For the text-containing cell, return its midpoint in [X, Y] coordinate format. 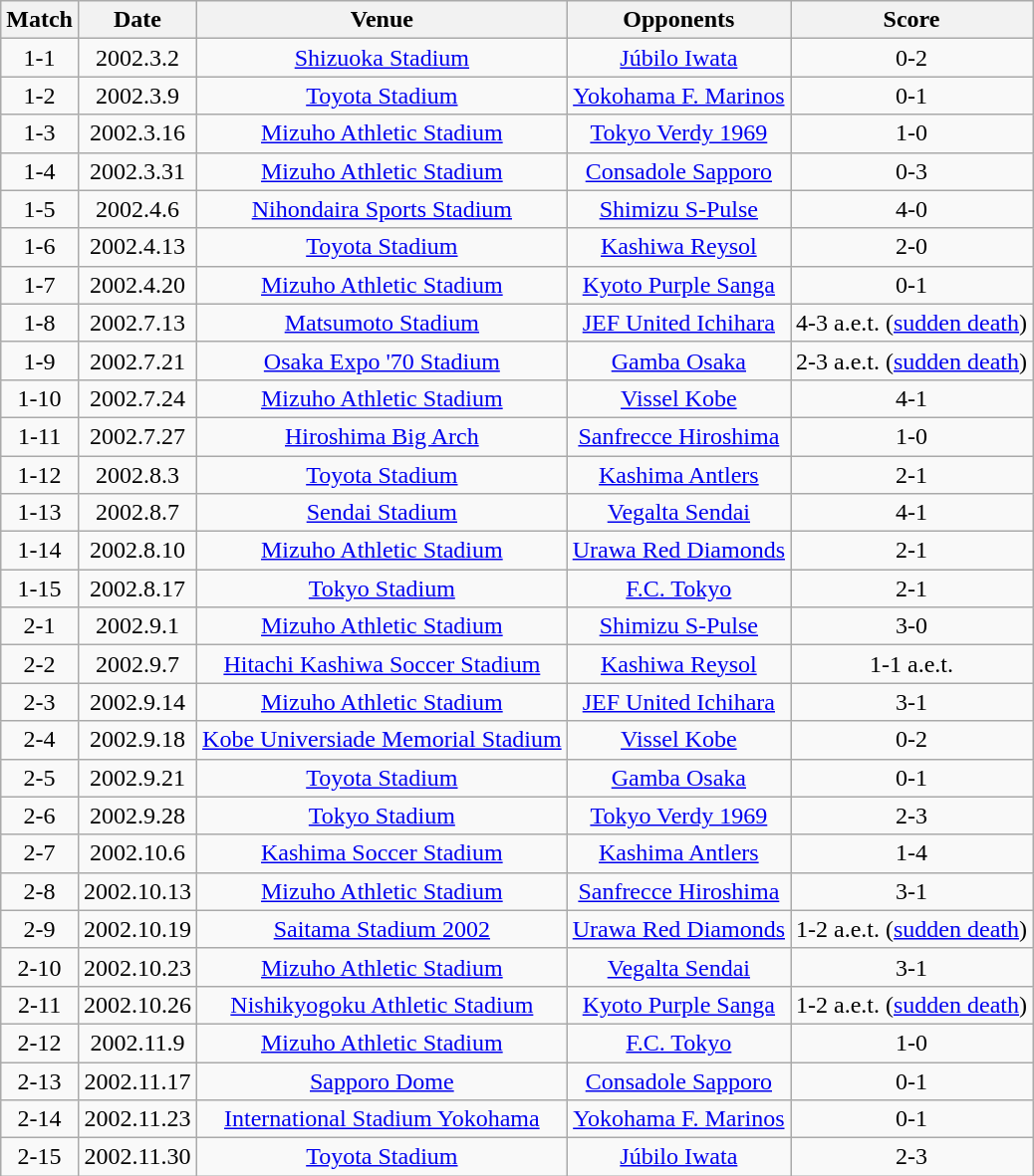
Score [912, 20]
2-15 [40, 1157]
1-9 [40, 360]
International Stadium Yokohama [383, 1119]
Shizuoka Stadium [383, 58]
2-7 [40, 853]
2002.10.13 [137, 891]
1-7 [40, 285]
2002.9.28 [137, 816]
2-5 [40, 778]
2002.7.13 [137, 323]
2002.9.21 [137, 778]
1-3 [40, 133]
4-0 [912, 209]
Hitachi Kashiwa Soccer Stadium [383, 664]
2002.3.31 [137, 171]
2002.9.18 [137, 740]
1-2 [40, 96]
2002.8.10 [137, 551]
1-12 [40, 475]
1-1 a.e.t. [912, 664]
2-13 [40, 1080]
Nihondaira Sports Stadium [383, 209]
2-6 [40, 816]
2002.10.23 [137, 967]
1-8 [40, 323]
2002.11.23 [137, 1119]
2002.10.6 [137, 853]
Osaka Expo '70 Stadium [383, 360]
2-14 [40, 1119]
1-10 [40, 398]
4-3 a.e.t. (sudden death) [912, 323]
1-14 [40, 551]
2-0 [912, 247]
3-0 [912, 626]
Venue [383, 20]
2002.8.17 [137, 588]
2002.7.24 [137, 398]
2002.3.9 [137, 96]
1-15 [40, 588]
2-9 [40, 929]
Nishikyogoku Athletic Stadium [383, 1005]
1-1 [40, 58]
2-12 [40, 1043]
2-8 [40, 891]
Opponents [678, 20]
1-6 [40, 247]
2002.8.7 [137, 513]
2002.9.1 [137, 626]
2002.11.17 [137, 1080]
1-13 [40, 513]
Date [137, 20]
2002.4.6 [137, 209]
2002.11.30 [137, 1157]
2002.3.16 [137, 133]
2002.10.19 [137, 929]
Sapporo Dome [383, 1080]
2002.3.2 [137, 58]
1-11 [40, 436]
Kobe Universiade Memorial Stadium [383, 740]
2002.9.7 [137, 664]
2-3 a.e.t. (sudden death) [912, 360]
Sendai Stadium [383, 513]
2-10 [40, 967]
2002.8.3 [137, 475]
2002.4.20 [137, 285]
2-4 [40, 740]
Match [40, 20]
2002.10.26 [137, 1005]
2-11 [40, 1005]
2002.7.21 [137, 360]
1-5 [40, 209]
2002.9.14 [137, 702]
2002.7.27 [137, 436]
2002.11.9 [137, 1043]
Kashima Soccer Stadium [383, 853]
2-2 [40, 664]
Saitama Stadium 2002 [383, 929]
2002.4.13 [137, 247]
Hiroshima Big Arch [383, 436]
0-3 [912, 171]
Matsumoto Stadium [383, 323]
